Detect which cell encompasses the target text, then output its (X, Y) center coordinate. 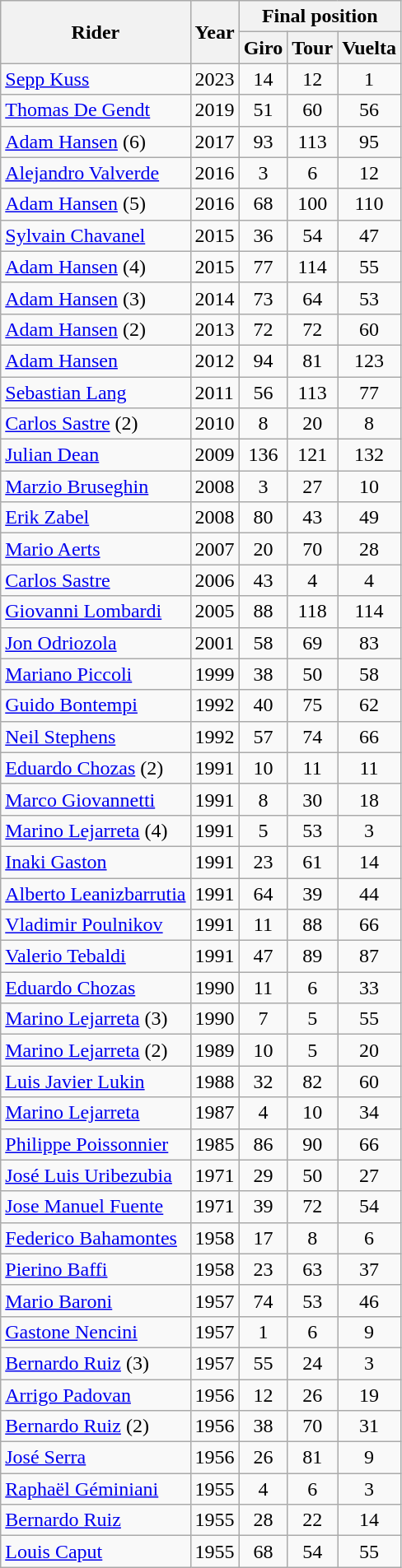
36 (264, 235)
83 (369, 643)
7 (264, 1019)
Sebastian Lang (96, 393)
Tour (313, 48)
1988 (214, 1082)
Gastone Nencini (96, 1332)
Giovanni Lombardi (96, 612)
34 (369, 1113)
121 (313, 455)
95 (369, 142)
Vladimir Poulnikov (96, 925)
118 (313, 612)
Jon Odriozola (96, 643)
94 (264, 361)
89 (313, 956)
2014 (214, 298)
24 (313, 1363)
Erik Zabel (96, 518)
Luis Javier Lukin (96, 1082)
Julian Dean (96, 455)
Guido Bontempi (96, 705)
2006 (214, 580)
93 (264, 142)
73 (264, 298)
19 (369, 1395)
Adam Hansen (5) (96, 204)
87 (369, 956)
Adam Hansen (2) (96, 329)
Mariano Piccoli (96, 674)
57 (264, 737)
1989 (214, 1050)
Raphaël Géminiani (96, 1489)
Giro (264, 48)
Eduardo Chozas (2) (96, 768)
Inaki Gaston (96, 862)
Vuelta (369, 48)
32 (264, 1082)
Marino Lejarreta (3) (96, 1019)
Marzio Bruseghin (96, 486)
40 (264, 705)
22 (313, 1520)
Pierino Baffi (96, 1269)
90 (313, 1144)
110 (369, 204)
100 (313, 204)
Adam Hansen (4) (96, 267)
Sepp Kuss (96, 79)
31 (369, 1426)
86 (264, 1144)
2009 (214, 455)
Adam Hansen (6) (96, 142)
José Serra (96, 1458)
17 (264, 1238)
49 (369, 518)
2019 (214, 110)
2001 (214, 643)
Louis Caput (96, 1552)
2023 (214, 79)
37 (369, 1269)
1987 (214, 1113)
2011 (214, 393)
Bernardo Ruiz (3) (96, 1363)
Sylvain Chavanel (96, 235)
51 (264, 110)
Marino Lejarreta (96, 1113)
2005 (214, 612)
Jose Manuel Fuente (96, 1207)
Carlos Sastre (2) (96, 424)
Bernardo Ruiz (96, 1520)
Federico Bahamontes (96, 1238)
Alberto Leanizbarrutia (96, 893)
123 (369, 361)
Marco Giovannetti (96, 799)
2012 (214, 361)
Bernardo Ruiz (2) (96, 1426)
Thomas De Gendt (96, 110)
63 (313, 1269)
82 (313, 1082)
61 (313, 862)
Philippe Poissonnier (96, 1144)
132 (369, 455)
Neil Stephens (96, 737)
Arrigo Padovan (96, 1395)
75 (313, 705)
2007 (214, 549)
1999 (214, 674)
Marino Lejarreta (2) (96, 1050)
80 (264, 518)
Marino Lejarreta (4) (96, 831)
1985 (214, 1144)
Final position (320, 16)
30 (313, 799)
Carlos Sastre (96, 580)
44 (369, 893)
Rider (96, 32)
Valerio Tebaldi (96, 956)
62 (369, 705)
2010 (214, 424)
Adam Hansen (96, 361)
29 (264, 1175)
Mario Aerts (96, 549)
Year (214, 32)
46 (369, 1300)
Eduardo Chozas (96, 988)
69 (313, 643)
33 (369, 988)
18 (369, 799)
Mario Baroni (96, 1300)
Alejandro Valverde (96, 173)
2013 (214, 329)
José Luis Uribezubia (96, 1175)
2017 (214, 142)
136 (264, 455)
Adam Hansen (3) (96, 298)
